Search for the cell housing the specified text and yield its [X, Y] center coordinate. 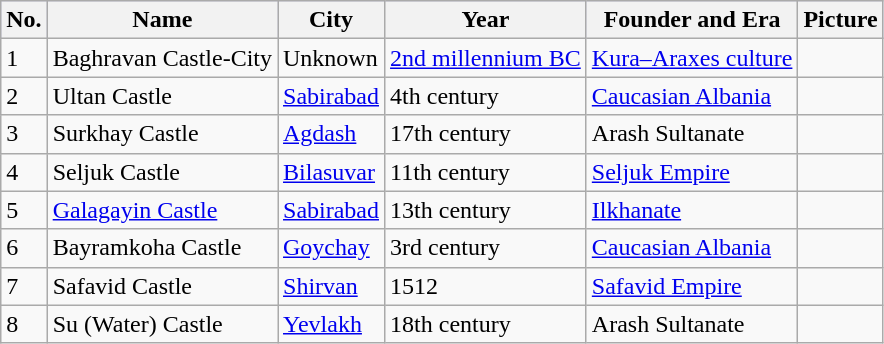
Unknown [332, 58]
No. [24, 20]
Ilkhanate [692, 210]
Su (Water) Castle [162, 324]
3rd century [486, 248]
Year [486, 20]
Goychay [332, 248]
Name [162, 20]
Kura–Araxes culture [692, 58]
7 [24, 286]
4 [24, 172]
Yevlakh [332, 324]
6 [24, 248]
Surkhay Castle [162, 134]
Ultan Castle [162, 96]
Founder and Era [692, 20]
1 [24, 58]
5 [24, 210]
Baghravan Castle-City [162, 58]
Safavid Castle [162, 286]
Picture [840, 20]
17th century [486, 134]
2nd millennium BC [486, 58]
Safavid Empire [692, 286]
1512 [486, 286]
18th century [486, 324]
Agdash [332, 134]
Bayramkoha Castle [162, 248]
Shirvan [332, 286]
2 [24, 96]
Bilasuvar [332, 172]
4th century [486, 96]
11th century [486, 172]
Seljuk Castle [162, 172]
Galagayin Castle [162, 210]
8 [24, 324]
Seljuk Empire [692, 172]
City [332, 20]
3 [24, 134]
13th century [486, 210]
